From the cell containing the given text, extract its center point as [X, Y] coordinate. 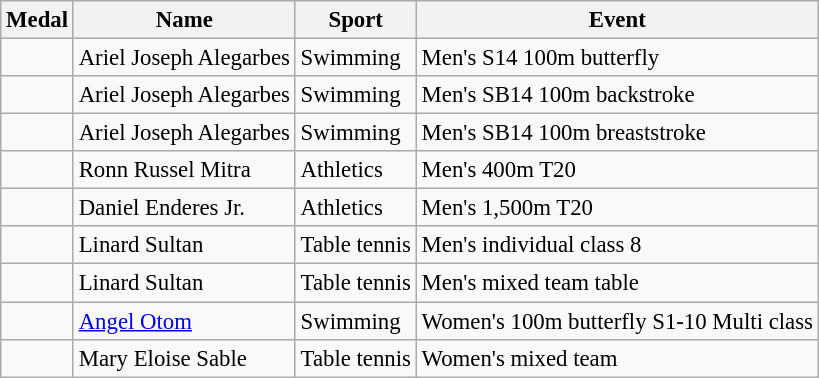
Men's SB14 100m backstroke [617, 95]
Sport [356, 20]
Women's 100m butterfly S1-10 Multi class [617, 321]
Medal [38, 20]
Men's S14 100m butterfly [617, 58]
Daniel Enderes Jr. [184, 208]
Event [617, 20]
Men's 400m T20 [617, 170]
Women's mixed team [617, 358]
Angel Otom [184, 321]
Men's individual class 8 [617, 245]
Mary Eloise Sable [184, 358]
Name [184, 20]
Ronn Russel Mitra [184, 170]
Men's SB14 100m breaststroke [617, 133]
Men's mixed team table [617, 283]
Men's 1,500m T20 [617, 208]
